Return [X, Y] of the center of cell containing provided text 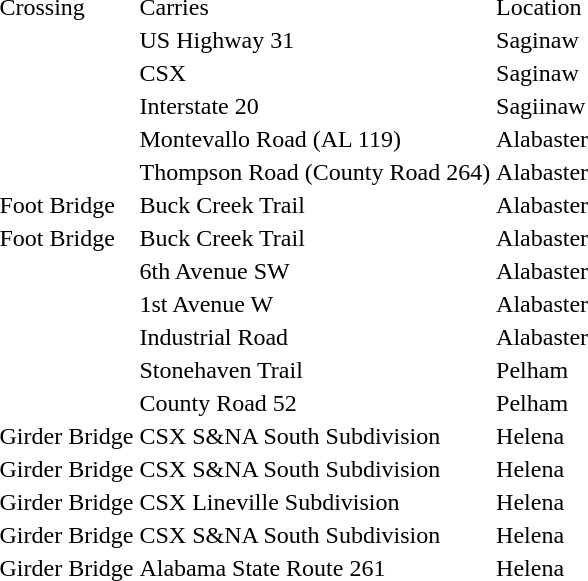
Interstate 20 [315, 106]
6th Avenue SW [315, 271]
US Highway 31 [315, 40]
Thompson Road (County Road 264) [315, 172]
CSX Lineville Subdivision [315, 502]
CSX [315, 73]
County Road 52 [315, 403]
Stonehaven Trail [315, 370]
Montevallo Road (AL 119) [315, 139]
1st Avenue W [315, 304]
Industrial Road [315, 337]
